Pinpoint the cell where the given text exists, returning its [x, y] midpoint coordinate. 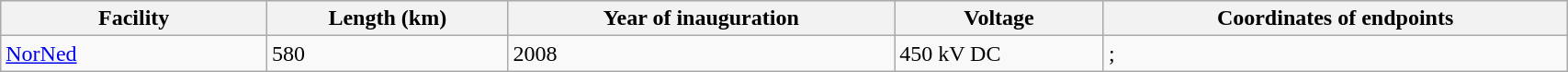
450 kV DC [999, 54]
Facility [134, 18]
; [1335, 54]
Year of inauguration [702, 18]
NorNed [134, 54]
Coordinates of endpoints [1335, 18]
Length (km) [388, 18]
2008 [702, 54]
580 [388, 54]
Voltage [999, 18]
